Pinpoint the cell where the given text exists, returning its [x, y] midpoint coordinate. 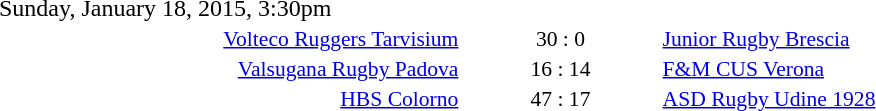
16 : 14 [560, 68]
30 : 0 [560, 38]
